Capture the cell that displays the provided text and extract its (x, y) central coordinate. 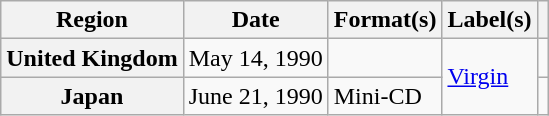
Mini-CD (385, 96)
Virgin (490, 77)
Format(s) (385, 20)
June 21, 1990 (256, 96)
Label(s) (490, 20)
United Kingdom (92, 58)
Date (256, 20)
May 14, 1990 (256, 58)
Region (92, 20)
Japan (92, 96)
